From the cell containing the given text, extract its center point as [x, y] coordinate. 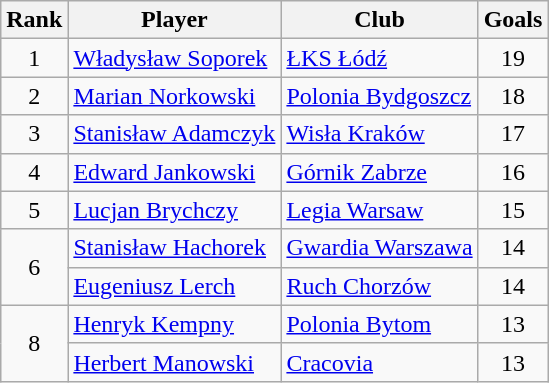
5 [34, 210]
Edward Jankowski [174, 172]
1 [34, 58]
15 [513, 210]
ŁKS Łódź [380, 58]
Wisła Kraków [380, 134]
Górnik Zabrze [380, 172]
19 [513, 58]
Cracovia [380, 362]
Henryk Kempny [174, 324]
Ruch Chorzów [380, 286]
3 [34, 134]
Goals [513, 20]
16 [513, 172]
Gwardia Warszawa [380, 248]
8 [34, 343]
Polonia Bydgoszcz [380, 96]
2 [34, 96]
Marian Norkowski [174, 96]
Herbert Manowski [174, 362]
Eugeniusz Lerch [174, 286]
18 [513, 96]
4 [34, 172]
Władysław Soporek [174, 58]
Lucjan Brychczy [174, 210]
6 [34, 267]
Stanisław Adamczyk [174, 134]
Stanisław Hachorek [174, 248]
17 [513, 134]
Club [380, 20]
Rank [34, 20]
Legia Warsaw [380, 210]
Player [174, 20]
Polonia Bytom [380, 324]
